Determine the [x, y] coordinate at the center of the cell enclosing the given text.  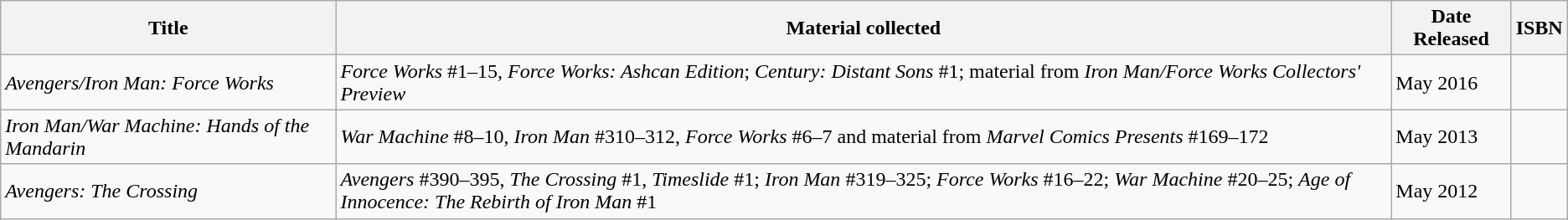
May 2012 [1451, 191]
May 2013 [1451, 137]
Date Released [1451, 28]
War Machine #8–10, Iron Man #310–312, Force Works #6–7 and material from Marvel Comics Presents #169–172 [864, 137]
Material collected [864, 28]
ISBN [1540, 28]
Force Works #1–15, Force Works: Ashcan Edition; Century: Distant Sons #1; material from Iron Man/Force Works Collectors' Preview [864, 82]
May 2016 [1451, 82]
Title [168, 28]
Iron Man/War Machine: Hands of the Mandarin [168, 137]
Avengers/Iron Man: Force Works [168, 82]
Avengers: The Crossing [168, 191]
